Output the (x, y) coordinate of the center of the cell containing the given text.  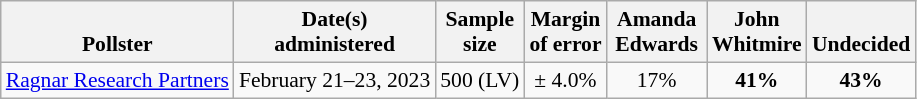
Pollster (118, 32)
Ragnar Research Partners (118, 80)
17% (657, 80)
JohnWhitmire (757, 32)
Undecided (861, 32)
41% (757, 80)
500 (LV) (480, 80)
43% (861, 80)
February 21–23, 2023 (334, 80)
Date(s)administered (334, 32)
AmandaEdwards (657, 32)
Samplesize (480, 32)
Marginof error (565, 32)
± 4.0% (565, 80)
